Locate the cell with the specified text and output its [X, Y] center coordinate. 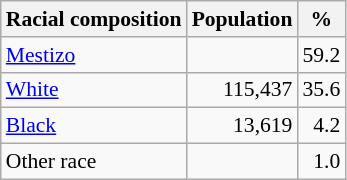
White [94, 90]
115,437 [242, 90]
59.2 [321, 55]
35.6 [321, 90]
Population [242, 19]
% [321, 19]
13,619 [242, 126]
1.0 [321, 162]
4.2 [321, 126]
Mestizo [94, 55]
Racial composition [94, 19]
Other race [94, 162]
Black [94, 126]
